Output the (X, Y) coordinate of the center of the cell containing the given text.  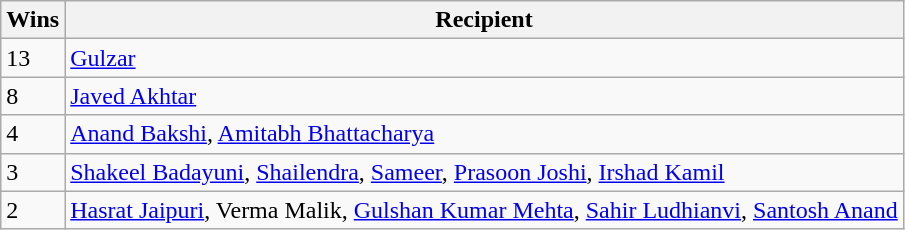
13 (33, 58)
3 (33, 172)
Javed Akhtar (484, 96)
Recipient (484, 20)
2 (33, 210)
Gulzar (484, 58)
8 (33, 96)
Shakeel Badayuni, Shailendra, Sameer, Prasoon Joshi, Irshad Kamil (484, 172)
4 (33, 134)
Anand Bakshi, Amitabh Bhattacharya (484, 134)
Wins (33, 20)
Hasrat Jaipuri, Verma Malik, Gulshan Kumar Mehta, Sahir Ludhianvi, Santosh Anand (484, 210)
